Return [x, y] of the center of cell containing provided text 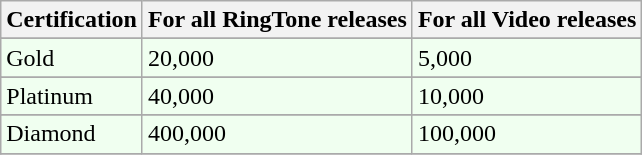
Diamond [72, 134]
40,000 [277, 96]
100,000 [526, 134]
5,000 [526, 58]
Certification [72, 20]
400,000 [277, 134]
For all Video releases [526, 20]
20,000 [277, 58]
Gold [72, 58]
Platinum [72, 96]
10,000 [526, 96]
For all RingTone releases [277, 20]
